Scan for the cell matching the given text and deliver its (X, Y) coordinate at center. 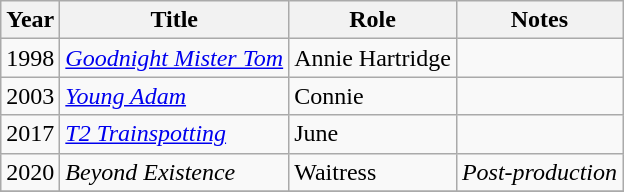
Annie Hartridge (373, 58)
Title (174, 20)
Goodnight Mister Tom (174, 58)
Post-production (539, 172)
2003 (30, 96)
Role (373, 20)
June (373, 134)
Beyond Existence (174, 172)
Connie (373, 96)
1998 (30, 58)
Waitress (373, 172)
Notes (539, 20)
2020 (30, 172)
2017 (30, 134)
Young Adam (174, 96)
Year (30, 20)
T2 Trainspotting (174, 134)
